Search for the cell housing the specified text and yield its (x, y) center coordinate. 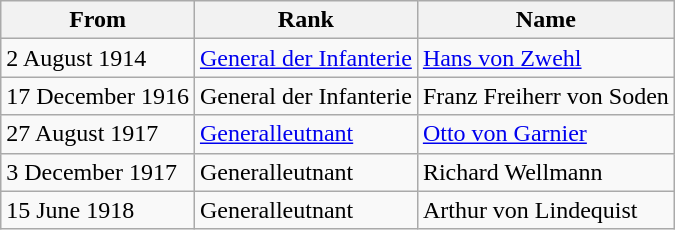
17 December 1916 (98, 96)
3 December 1917 (98, 172)
Name (546, 20)
27 August 1917 (98, 134)
Richard Wellmann (546, 172)
Hans von Zwehl (546, 58)
Franz Freiherr von Soden (546, 96)
Otto von Garnier (546, 134)
Arthur von Lindequist (546, 210)
Rank (306, 20)
2 August 1914 (98, 58)
15 June 1918 (98, 210)
From (98, 20)
